Search for the cell housing the specified text and yield its [x, y] center coordinate. 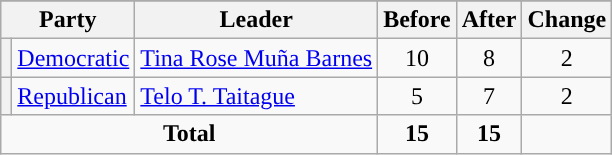
Leader [256, 20]
After [489, 20]
Party [68, 20]
Republican [74, 96]
8 [489, 58]
Tina Rose Muña Barnes [256, 58]
Telo T. Taitague [256, 96]
10 [418, 58]
Total [190, 134]
7 [489, 96]
Before [418, 20]
Change [567, 20]
5 [418, 96]
Democratic [74, 58]
